Pinpoint the cell where the given text exists, returning its (x, y) midpoint coordinate. 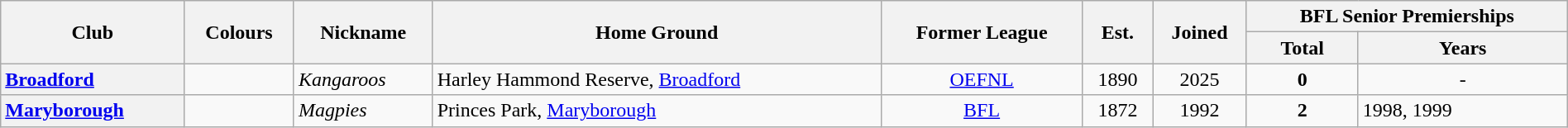
Princes Park, Maryborough (657, 111)
- (1462, 79)
Colours (240, 32)
Club (93, 32)
1992 (1200, 111)
Est. (1118, 32)
Joined (1200, 32)
BFL Senior Premierships (1407, 17)
Home Ground (657, 32)
Years (1462, 48)
Harley Hammond Reserve, Broadford (657, 79)
Total (1302, 48)
1890 (1118, 79)
Magpies (363, 111)
2 (1302, 111)
Maryborough (93, 111)
1872 (1118, 111)
Kangaroos (363, 79)
2025 (1200, 79)
0 (1302, 79)
Nickname (363, 32)
1998, 1999 (1462, 111)
OEFNL (982, 79)
Former League (982, 32)
Broadford (93, 79)
BFL (982, 111)
